Return the [X, Y] coordinate for the center point of the cell that contains the specified text.  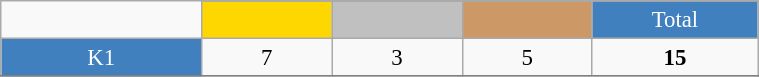
K1 [102, 58]
7 [267, 58]
3 [397, 58]
Total [674, 20]
15 [674, 58]
5 [527, 58]
